Search for the cell housing the specified text and yield its [x, y] center coordinate. 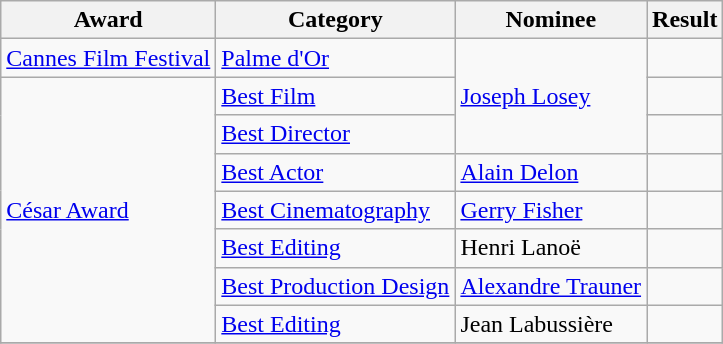
Alain Delon [551, 172]
Category [336, 20]
Jean Labussière [551, 324]
Henri Lanoë [551, 248]
Joseph Losey [551, 96]
Best Actor [336, 172]
César Award [108, 210]
Alexandre Trauner [551, 286]
Best Cinematography [336, 210]
Best Director [336, 134]
Best Film [336, 96]
Gerry Fisher [551, 210]
Best Production Design [336, 286]
Award [108, 20]
Palme d'Or [336, 58]
Nominee [551, 20]
Cannes Film Festival [108, 58]
Result [685, 20]
